Locate the cell with the specified text and output its (X, Y) center coordinate. 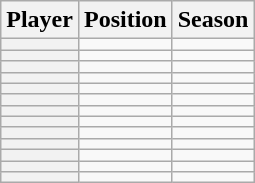
Player (40, 20)
Position (125, 20)
Season (213, 20)
